Identify which cell holds the provided text, then report its [x, y] central coordinate. 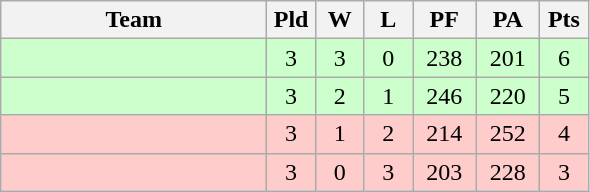
6 [564, 58]
Pts [564, 20]
214 [444, 134]
220 [508, 96]
Pld [292, 20]
252 [508, 134]
238 [444, 58]
5 [564, 96]
W [340, 20]
228 [508, 172]
4 [564, 134]
L [388, 20]
246 [444, 96]
PF [444, 20]
PA [508, 20]
Team [134, 20]
203 [444, 172]
201 [508, 58]
